Extract the (x, y) coordinate from the center of the cell holding the provided text.  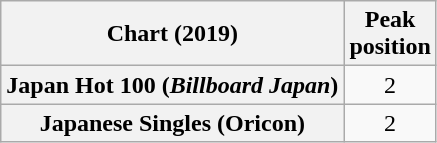
Chart (2019) (172, 34)
Peakposition (390, 34)
Japan Hot 100 (Billboard Japan) (172, 85)
Japanese Singles (Oricon) (172, 123)
